Capture the cell that displays the provided text and extract its (X, Y) central coordinate. 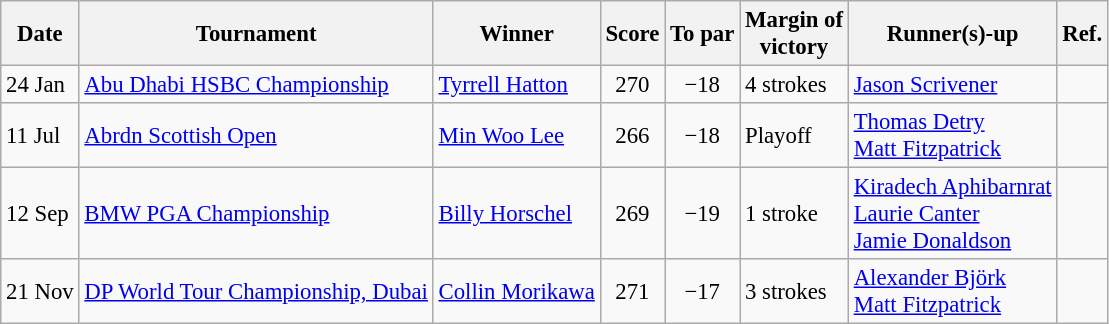
21 Nov (40, 292)
BMW PGA Championship (256, 214)
DP World Tour Championship, Dubai (256, 292)
Playoff (794, 136)
271 (632, 292)
24 Jan (40, 85)
Score (632, 34)
To par (702, 34)
Billy Horschel (516, 214)
Winner (516, 34)
Collin Morikawa (516, 292)
4 strokes (794, 85)
Abrdn Scottish Open (256, 136)
3 strokes (794, 292)
Ref. (1082, 34)
Runner(s)-up (952, 34)
Alexander Björk Matt Fitzpatrick (952, 292)
12 Sep (40, 214)
−19 (702, 214)
Tyrrell Hatton (516, 85)
Min Woo Lee (516, 136)
266 (632, 136)
Margin ofvictory (794, 34)
Abu Dhabi HSBC Championship (256, 85)
269 (632, 214)
1 stroke (794, 214)
Jason Scrivener (952, 85)
Kiradech Aphibarnrat Laurie Canter Jamie Donaldson (952, 214)
Thomas Detry Matt Fitzpatrick (952, 136)
270 (632, 85)
Tournament (256, 34)
11 Jul (40, 136)
Date (40, 34)
−17 (702, 292)
